Scan for the cell matching the given text and deliver its [X, Y] coordinate at center. 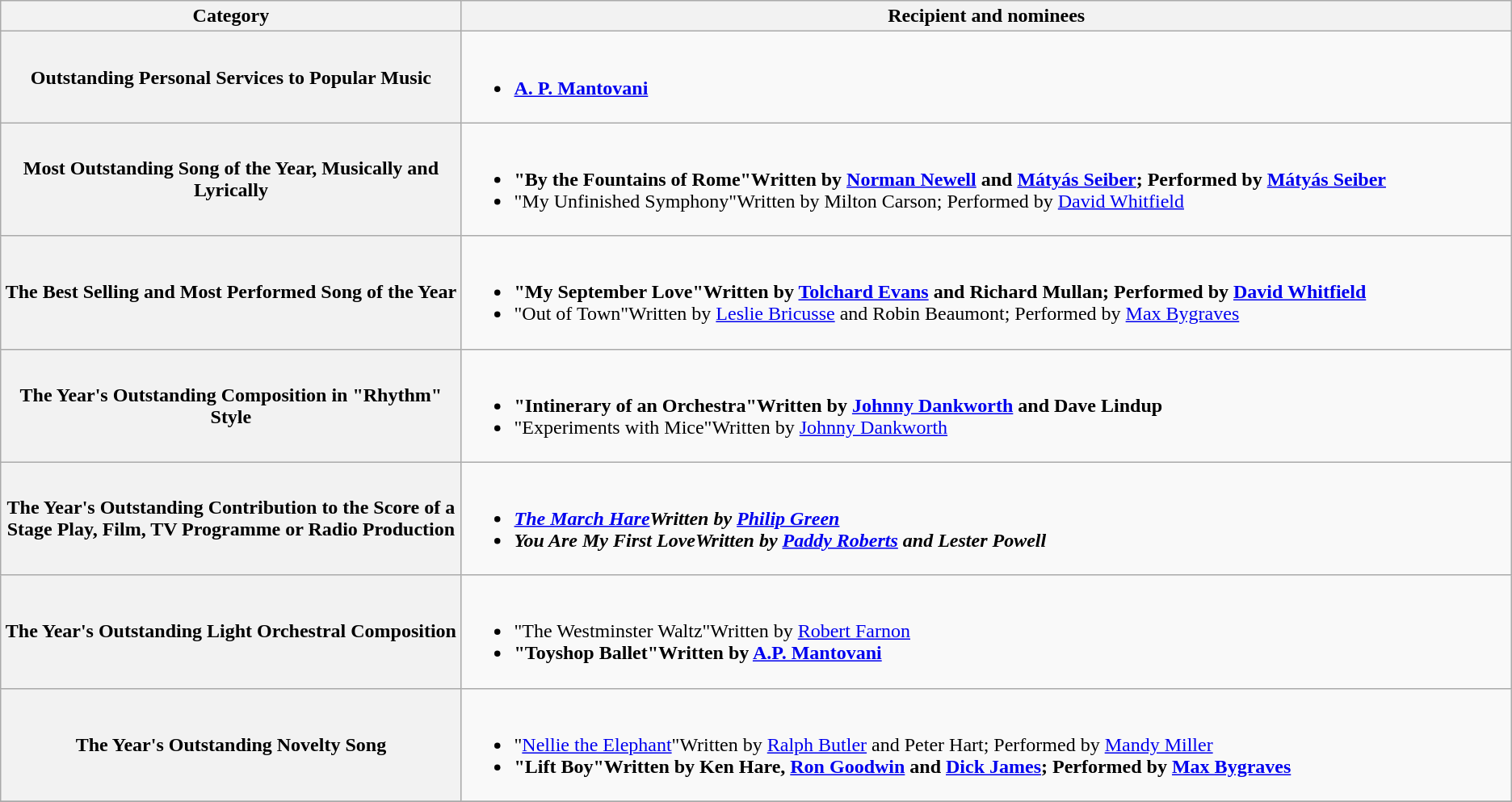
Category [231, 16]
Most Outstanding Song of the Year, Musically and Lyrically [231, 179]
"Intinerary of an Orchestra"Written by Johnny Dankworth and Dave Lindup"Experiments with Mice"Written by Johnny Dankworth [986, 405]
Recipient and nominees [986, 16]
"The Westminster Waltz"Written by Robert Farnon"Toyshop Ballet"Written by A.P. Mantovani [986, 632]
A. P. Mantovani [986, 78]
The March HareWritten by Philip GreenYou Are My First LoveWritten by Paddy Roberts and Lester Powell [986, 519]
The Year's Outstanding Contribution to the Score of a Stage Play, Film, TV Programme or Radio Production [231, 519]
The Year's Outstanding Novelty Song [231, 745]
The Year's Outstanding Composition in "Rhythm" Style [231, 405]
The Year's Outstanding Light Orchestral Composition [231, 632]
Outstanding Personal Services to Popular Music [231, 78]
The Best Selling and Most Performed Song of the Year [231, 292]
